Determine the [x, y] coordinate at the center of the cell enclosing the given text.  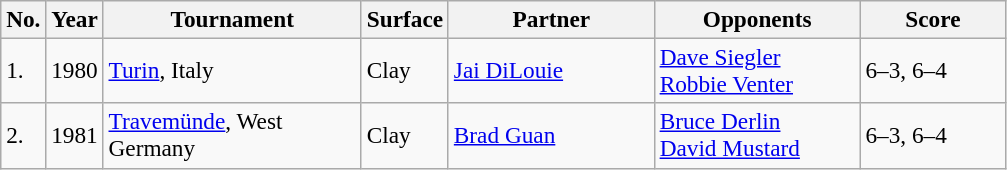
2. [24, 136]
1980 [74, 70]
Jai DiLouie [551, 70]
Brad Guan [551, 136]
Turin, Italy [232, 70]
Bruce Derlin David Mustard [757, 136]
Opponents [757, 19]
1981 [74, 136]
Dave Siegler Robbie Venter [757, 70]
Score [933, 19]
Surface [404, 19]
Year [74, 19]
Partner [551, 19]
No. [24, 19]
Tournament [232, 19]
1. [24, 70]
Travemünde, West Germany [232, 136]
